Find where the given text appears and provide that cell's center as [X, Y] coordinate. 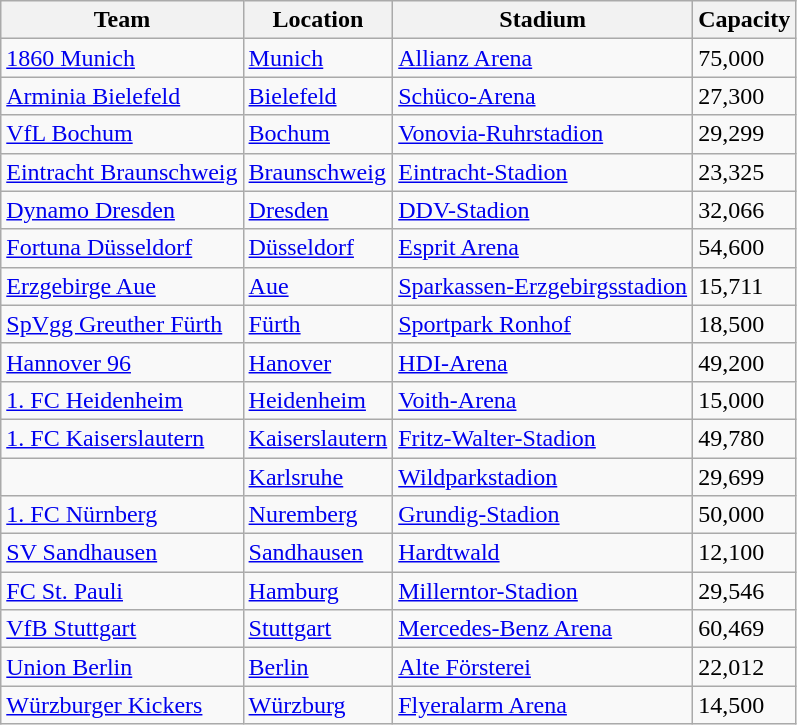
Würzburger Kickers [122, 705]
1860 Munich [122, 58]
1. FC Heidenheim [122, 400]
22,012 [744, 667]
VfB Stuttgart [122, 629]
Erzgebirge Aue [122, 286]
Location [318, 20]
DDV-Stadion [543, 210]
Braunschweig [318, 172]
Eintracht-Stadion [543, 172]
Alte Försterei [543, 667]
Wildparkstadion [543, 477]
Mercedes-Benz Arena [543, 629]
15,000 [744, 400]
Team [122, 20]
14,500 [744, 705]
Hannover 96 [122, 362]
Eintracht Braunschweig [122, 172]
Vonovia-Ruhrstadion [543, 134]
Stadium [543, 20]
Bielefeld [318, 96]
Dresden [318, 210]
Munich [318, 58]
Fürth [318, 324]
32,066 [744, 210]
SV Sandhausen [122, 553]
1. FC Kaiserslautern [122, 438]
Hanover [318, 362]
Schüco-Arena [543, 96]
49,200 [744, 362]
Flyeralarm Arena [543, 705]
Hamburg [318, 591]
54,600 [744, 248]
27,300 [744, 96]
Stuttgart [318, 629]
Voith-Arena [543, 400]
FC St. Pauli [122, 591]
SpVgg Greuther Fürth [122, 324]
60,469 [744, 629]
Bochum [318, 134]
Fortuna Düsseldorf [122, 248]
Kaiserslautern [318, 438]
29,546 [744, 591]
Esprit Arena [543, 248]
29,299 [744, 134]
HDI-Arena [543, 362]
50,000 [744, 515]
1. FC Nürnberg [122, 515]
Heidenheim [318, 400]
75,000 [744, 58]
Allianz Arena [543, 58]
Arminia Bielefeld [122, 96]
15,711 [744, 286]
Capacity [744, 20]
23,325 [744, 172]
Sparkassen-Erzgebirgsstadion [543, 286]
Millerntor-Stadion [543, 591]
Sandhausen [318, 553]
Würzburg [318, 705]
18,500 [744, 324]
Dynamo Dresden [122, 210]
Karlsruhe [318, 477]
Hardtwald [543, 553]
Aue [318, 286]
Sportpark Ronhof [543, 324]
Nuremberg [318, 515]
Düsseldorf [318, 248]
Grundig-Stadion [543, 515]
Berlin [318, 667]
Fritz-Walter-Stadion [543, 438]
12,100 [744, 553]
VfL Bochum [122, 134]
29,699 [744, 477]
49,780 [744, 438]
Union Berlin [122, 667]
